From the cell containing the given text, extract its center point as [x, y] coordinate. 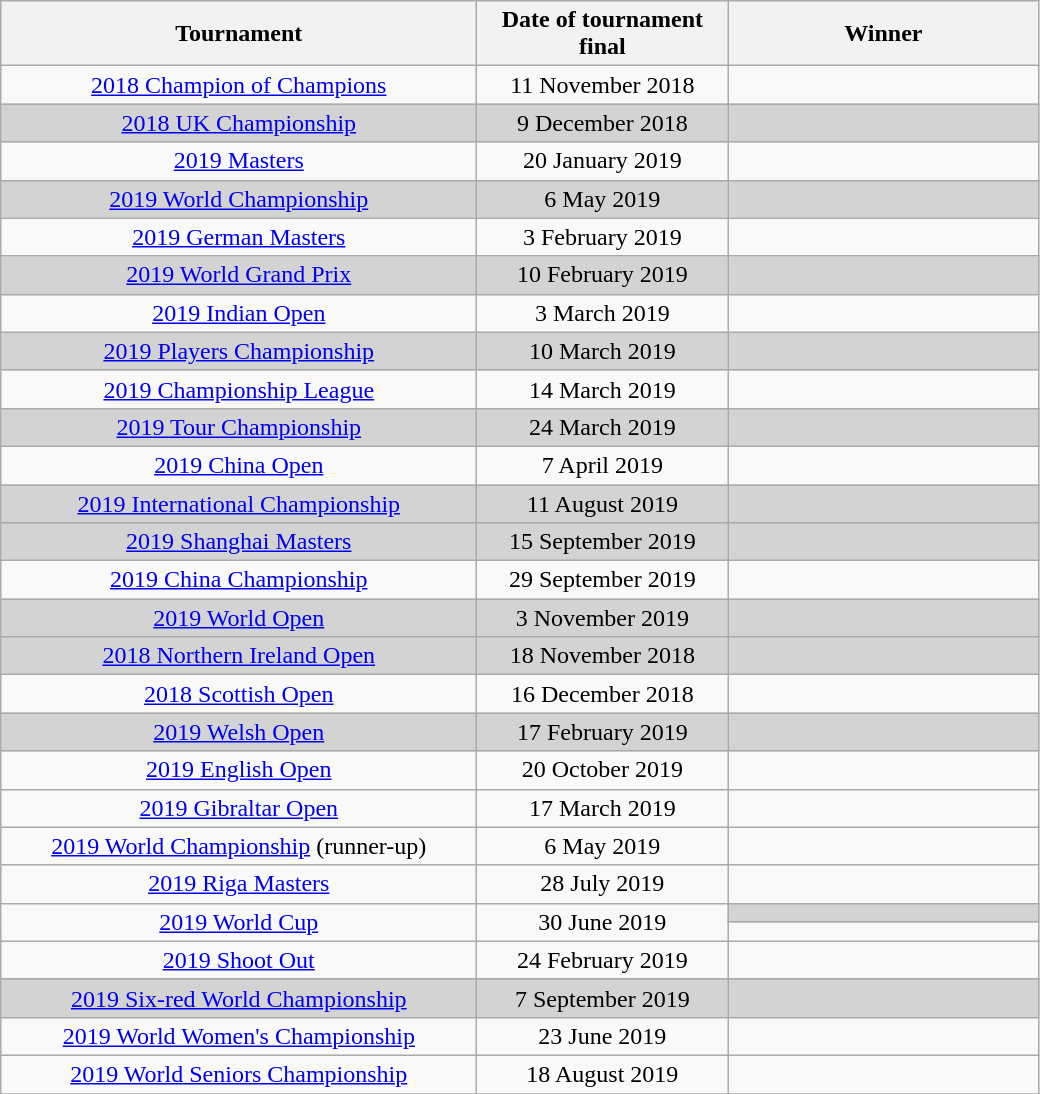
2019 World Women's Championship [239, 1036]
9 December 2018 [602, 123]
7 September 2019 [602, 998]
2019 Shoot Out [239, 960]
2019 World Seniors Championship [239, 1074]
2018 Champion of Champions [239, 85]
2019 Shanghai Masters [239, 542]
29 September 2019 [602, 580]
14 March 2019 [602, 389]
10 March 2019 [602, 351]
3 February 2019 [602, 237]
2019 Masters [239, 161]
11 November 2018 [602, 85]
17 February 2019 [602, 732]
Winner [884, 34]
2019 World Cup [239, 922]
2019 Six-red World Championship [239, 998]
2018 Northern Ireland Open [239, 656]
2019 International Championship [239, 503]
2019 Riga Masters [239, 884]
10 February 2019 [602, 275]
2019 German Masters [239, 237]
2019 Welsh Open [239, 732]
2018 Scottish Open [239, 694]
11 August 2019 [602, 503]
16 December 2018 [602, 694]
2019 Indian Open [239, 313]
24 February 2019 [602, 960]
2019 English Open [239, 770]
Date of tournament final [602, 34]
3 November 2019 [602, 618]
2019 Championship League [239, 389]
2019 Players Championship [239, 351]
2019 World Championship (runner-up) [239, 846]
2018 UK Championship [239, 123]
2019 Tour Championship [239, 427]
Tournament [239, 34]
2019 World Open [239, 618]
20 January 2019 [602, 161]
3 March 2019 [602, 313]
18 November 2018 [602, 656]
2019 World Championship [239, 199]
30 June 2019 [602, 922]
20 October 2019 [602, 770]
18 August 2019 [602, 1074]
2019 Gibraltar Open [239, 808]
28 July 2019 [602, 884]
15 September 2019 [602, 542]
24 March 2019 [602, 427]
2019 China Championship [239, 580]
7 April 2019 [602, 465]
17 March 2019 [602, 808]
2019 China Open [239, 465]
2019 World Grand Prix [239, 275]
23 June 2019 [602, 1036]
